Search for the cell housing the specified text and yield its [X, Y] center coordinate. 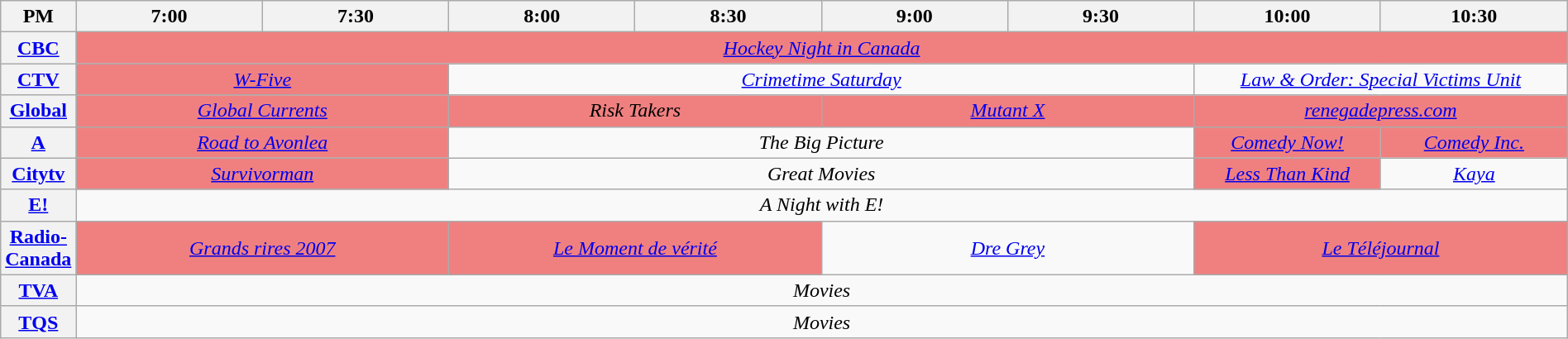
Road to Avonlea [263, 142]
CTV [38, 79]
W-Five [263, 79]
The Big Picture [822, 142]
Hockey Night in Canada [822, 48]
Grands rires 2007 [263, 248]
Le Téléjournal [1381, 248]
Citytv [38, 174]
A [38, 142]
7:30 [356, 17]
Comedy Now! [1288, 142]
10:00 [1288, 17]
Less Than Kind [1288, 174]
Great Movies [822, 174]
Law & Order: Special Victims Unit [1381, 79]
7:00 [169, 17]
Survivorman [263, 174]
PM [38, 17]
renegadepress.com [1381, 111]
TVA [38, 290]
Risk Takers [635, 111]
Crimetime Saturday [822, 79]
E! [38, 205]
Global [38, 111]
8:00 [543, 17]
Global Currents [263, 111]
CBC [38, 48]
Radio-Canada [38, 248]
TQS [38, 322]
Le Moment de vérité [635, 248]
Dre Grey [1007, 248]
A Night with E! [822, 205]
9:00 [915, 17]
9:30 [1100, 17]
Mutant X [1007, 111]
10:30 [1474, 17]
Comedy Inc. [1474, 142]
8:30 [728, 17]
Kaya [1474, 174]
